From the cell containing the given text, extract its center point as [X, Y] coordinate. 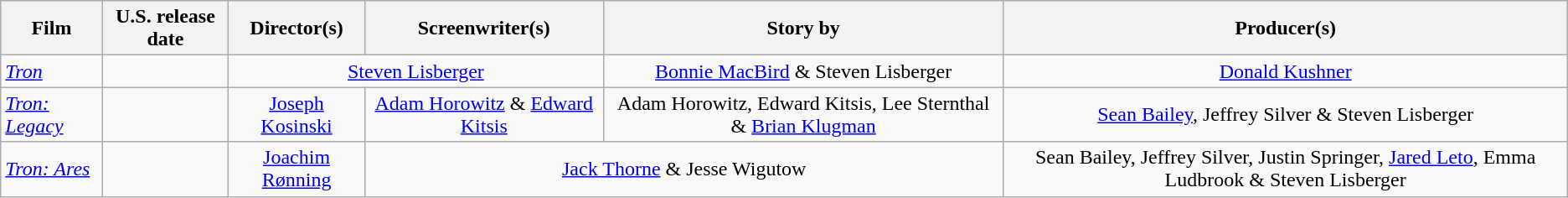
Donald Kushner [1285, 71]
Joachim Rønning [297, 169]
Tron: Legacy [52, 114]
Story by [803, 29]
Jack Thorne & Jesse Wigutow [683, 169]
Tron: Ares [52, 169]
Steven Lisberger [415, 71]
Tron [52, 71]
Director(s) [297, 29]
Bonnie MacBird & Steven Lisberger [803, 71]
Adam Horowitz & Edward Kitsis [484, 114]
Sean Bailey, Jeffrey Silver & Steven Lisberger [1285, 114]
Joseph Kosinski [297, 114]
U.S. release date [166, 29]
Screenwriter(s) [484, 29]
Film [52, 29]
Sean Bailey, Jeffrey Silver, Justin Springer, Jared Leto, Emma Ludbrook & Steven Lisberger [1285, 169]
Adam Horowitz, Edward Kitsis, Lee Sternthal & Brian Klugman [803, 114]
Producer(s) [1285, 29]
